Locate the cell with the specified text and output its (X, Y) center coordinate. 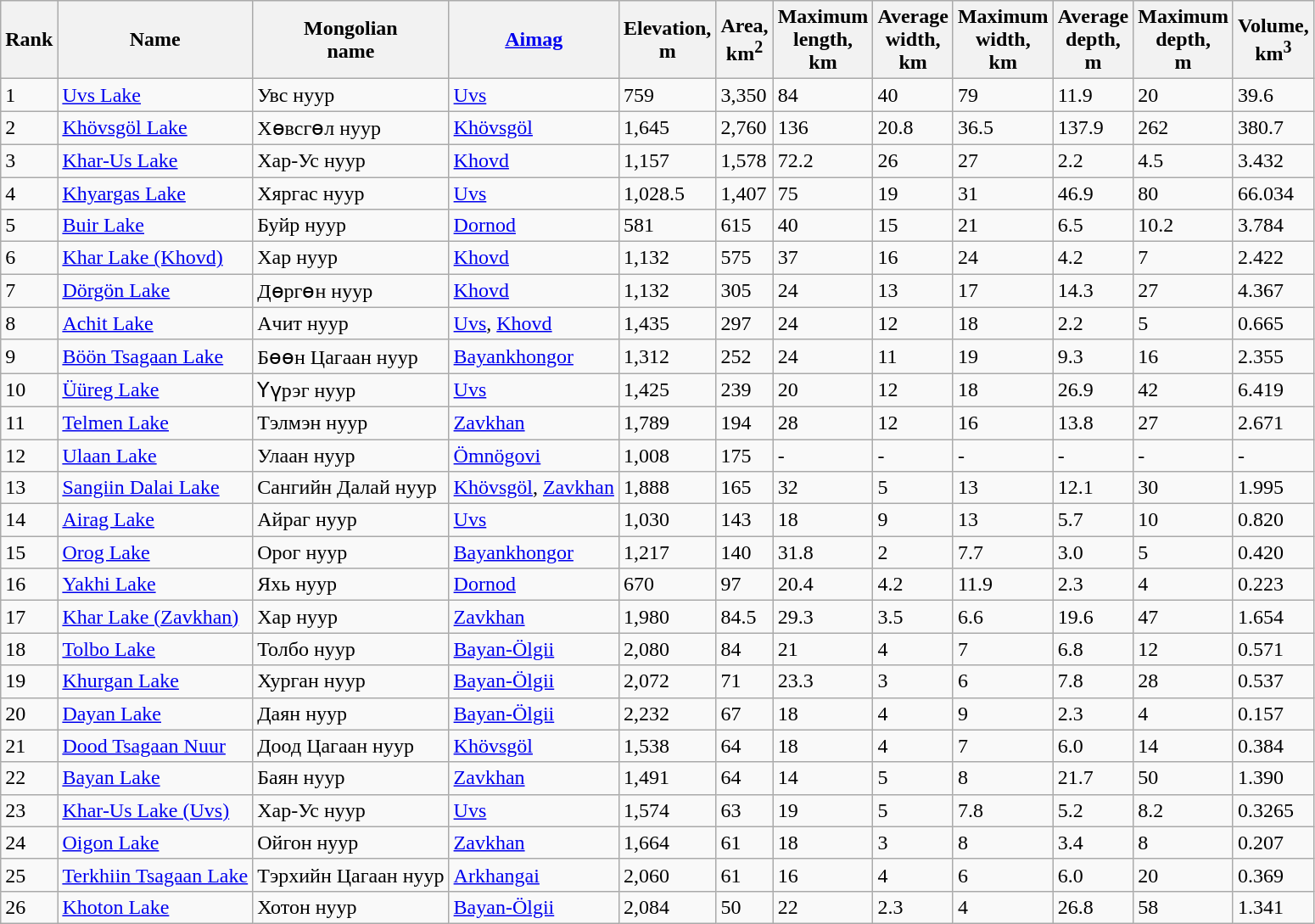
26.9 (1093, 390)
Баян нуур (351, 778)
Name (155, 40)
31.8 (823, 552)
0.820 (1273, 520)
Dörgön Lake (155, 291)
25 (29, 875)
Увс нуур (351, 95)
581 (667, 226)
Яхь нуур (351, 585)
Khar Lake (Zavkhan) (155, 617)
Averagewidth,km (913, 40)
75 (823, 193)
10.2 (1183, 226)
Khar-Us Lake (Uvs) (155, 810)
0.420 (1273, 552)
Area,km2 (745, 40)
1,312 (667, 356)
Ачит нуур (351, 323)
97 (745, 585)
12.1 (1093, 488)
1,407 (745, 193)
Tolbo Lake (155, 649)
2,760 (745, 128)
175 (745, 456)
7.7 (1003, 552)
Dood Tsagaan Nuur (155, 746)
380.7 (1273, 128)
Айраг нуур (351, 520)
Bayan Lake (155, 778)
1.341 (1273, 907)
5.7 (1093, 520)
Буйр нуур (351, 226)
297 (745, 323)
305 (745, 291)
2.422 (1273, 258)
Achit Lake (155, 323)
46.9 (1093, 193)
71 (745, 681)
Khyargas Lake (155, 193)
Volume,km3 (1273, 40)
Үүрэг нуур (351, 390)
4.5 (1183, 160)
136 (823, 128)
239 (745, 390)
72.2 (823, 160)
1,030 (667, 520)
3.4 (1093, 843)
137.9 (1093, 128)
1,538 (667, 746)
14.3 (1093, 291)
63 (745, 810)
66.034 (1273, 193)
Тэлмэн нуур (351, 423)
13.8 (1093, 423)
1,645 (667, 128)
140 (745, 552)
Uvs, Khovd (534, 323)
1,217 (667, 552)
2,084 (667, 907)
1,008 (667, 456)
0.665 (1273, 323)
252 (745, 356)
Elevation,m (667, 40)
Yakhi Lake (155, 585)
Böön Tsagaan Lake (155, 356)
67 (745, 714)
165 (745, 488)
Орог нуур (351, 552)
37 (823, 258)
1,491 (667, 778)
Telmen Lake (155, 423)
759 (667, 95)
26.8 (1093, 907)
42 (1183, 390)
Ulaan Lake (155, 456)
Arkhangai (534, 875)
1,888 (667, 488)
194 (745, 423)
Khar Lake (Khovd) (155, 258)
3.5 (913, 617)
Oigon Lake (155, 843)
Хотон нуур (351, 907)
Sangiin Dalai Lake (155, 488)
1,789 (667, 423)
0.157 (1273, 714)
Airag Lake (155, 520)
20.4 (823, 585)
9.3 (1093, 356)
Хурган нуур (351, 681)
Aimag (534, 40)
615 (745, 226)
3.784 (1273, 226)
1.995 (1273, 488)
2.355 (1273, 356)
Khurgan Lake (155, 681)
6.6 (1003, 617)
Orog Lake (155, 552)
23.3 (823, 681)
1,157 (667, 160)
1,425 (667, 390)
29.3 (823, 617)
Dayan Lake (155, 714)
0.223 (1273, 585)
Даян нуур (351, 714)
3,350 (745, 95)
31 (1003, 193)
Ömnögovi (534, 456)
Хөвсгөл нуур (351, 128)
Тэрхийн Цагаан нуур (351, 875)
Ойгон нуур (351, 843)
Доод Цагаан нуур (351, 746)
Хяргас нуур (351, 193)
Uvs Lake (155, 95)
1.390 (1273, 778)
2.671 (1273, 423)
20.8 (913, 128)
Khövsgöl Lake (155, 128)
2,080 (667, 649)
0.3265 (1273, 810)
39.6 (1273, 95)
3.0 (1093, 552)
Maximumwidth,km (1003, 40)
2,232 (667, 714)
Maximumlength,km (823, 40)
21.7 (1093, 778)
23 (29, 810)
1,578 (745, 160)
Maximumdepth,m (1183, 40)
6.5 (1093, 226)
3.432 (1273, 160)
Сангийн Далай нуур (351, 488)
84.5 (745, 617)
Khoton Lake (155, 907)
1,028.5 (667, 193)
58 (1183, 907)
Terkhiin Tsagaan Lake (155, 875)
0.384 (1273, 746)
Толбо нуур (351, 649)
1,980 (667, 617)
2,060 (667, 875)
80 (1183, 193)
1,664 (667, 843)
1.654 (1273, 617)
Дөргөн нуур (351, 291)
143 (745, 520)
36.5 (1003, 128)
575 (745, 258)
Üüreg Lake (155, 390)
0.369 (1273, 875)
Khövsgöl, Zavkhan (534, 488)
Mongolianname (351, 40)
79 (1003, 95)
Бөөн Цагаан нуур (351, 356)
6.419 (1273, 390)
32 (823, 488)
0.571 (1273, 649)
Улаан нуур (351, 456)
30 (1183, 488)
Rank (29, 40)
5.2 (1093, 810)
Buir Lake (155, 226)
2,072 (667, 681)
0.207 (1273, 843)
4.367 (1273, 291)
670 (667, 585)
6.8 (1093, 649)
19.6 (1093, 617)
1 (29, 95)
262 (1183, 128)
Khar-Us Lake (155, 160)
47 (1183, 617)
0.537 (1273, 681)
8.2 (1183, 810)
1,574 (667, 810)
1,435 (667, 323)
Averagedepth,m (1093, 40)
